Locate the cell with the specified text and output its [X, Y] center coordinate. 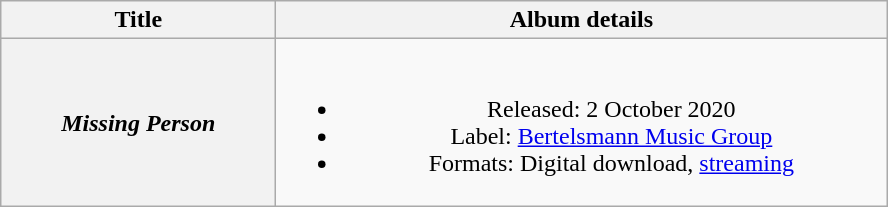
Missing Person [138, 122]
Released: 2 October 2020Label: Bertelsmann Music GroupFormats: Digital download, streaming [582, 122]
Album details [582, 20]
Title [138, 20]
